Return the (X, Y) coordinate for the center point of the cell that contains the specified text.  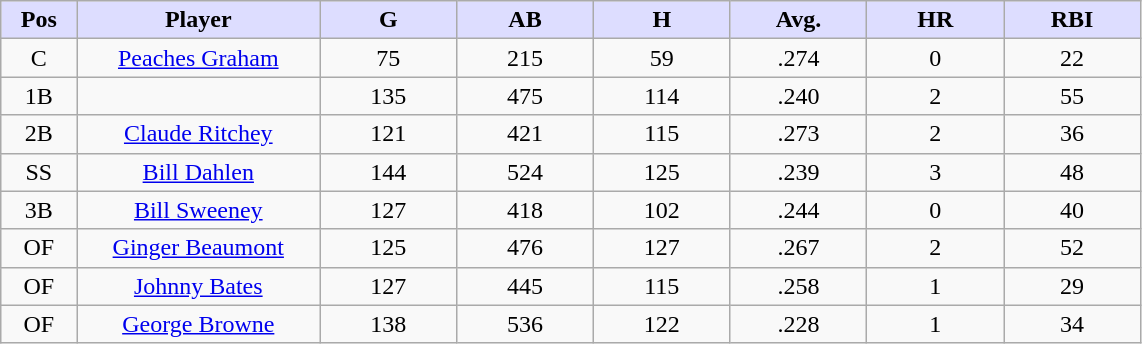
22 (1072, 58)
RBI (1072, 20)
3B (39, 210)
George Browne (198, 324)
121 (388, 134)
Bill Dahlen (198, 172)
40 (1072, 210)
Ginger Beaumont (198, 248)
114 (662, 96)
135 (388, 96)
C (39, 58)
52 (1072, 248)
421 (526, 134)
36 (1072, 134)
G (388, 20)
.244 (798, 210)
3 (936, 172)
102 (662, 210)
.267 (798, 248)
Bill Sweeney (198, 210)
475 (526, 96)
122 (662, 324)
Claude Ritchey (198, 134)
Peaches Graham (198, 58)
.258 (798, 286)
2B (39, 134)
215 (526, 58)
48 (1072, 172)
Avg. (798, 20)
144 (388, 172)
476 (526, 248)
AB (526, 20)
.274 (798, 58)
.239 (798, 172)
59 (662, 58)
.228 (798, 324)
75 (388, 58)
Johnny Bates (198, 286)
55 (1072, 96)
.273 (798, 134)
138 (388, 324)
445 (526, 286)
Pos (39, 20)
.240 (798, 96)
SS (39, 172)
524 (526, 172)
34 (1072, 324)
1B (39, 96)
418 (526, 210)
29 (1072, 286)
536 (526, 324)
HR (936, 20)
H (662, 20)
Player (198, 20)
